Return (X, Y) of the center of cell containing provided text 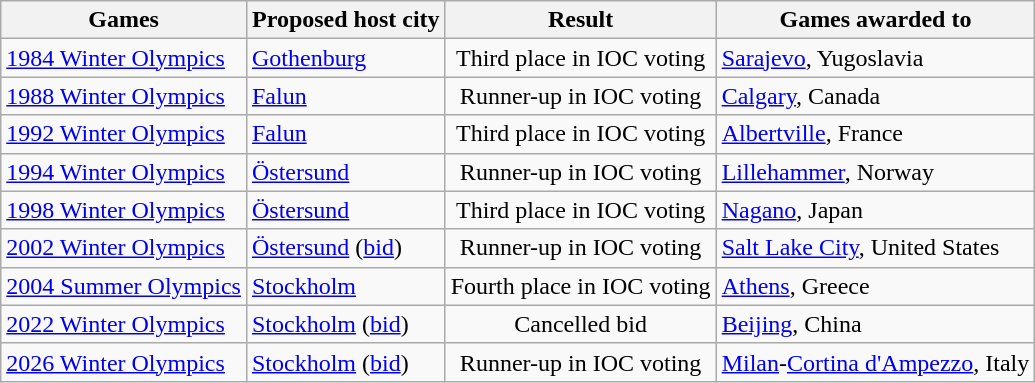
Östersund (bid) (346, 248)
Result (580, 20)
Cancelled bid (580, 324)
Nagano, Japan (876, 210)
Albertville, France (876, 134)
Proposed host city (346, 20)
Sarajevo, Yugoslavia (876, 58)
1994 Winter Olympics (124, 172)
Games awarded to (876, 20)
1998 Winter Olympics (124, 210)
Gothenburg (346, 58)
2004 Summer Olympics (124, 286)
2026 Winter Olympics (124, 362)
Salt Lake City, United States (876, 248)
2002 Winter Olympics (124, 248)
Games (124, 20)
Lillehammer, Norway (876, 172)
2022 Winter Olympics (124, 324)
Athens, Greece (876, 286)
Milan-Cortina d'Ampezzo, Italy (876, 362)
1988 Winter Olympics (124, 96)
1992 Winter Olympics (124, 134)
1984 Winter Olympics (124, 58)
Beijing, China (876, 324)
Calgary, Canada (876, 96)
Stockholm (346, 286)
Fourth place in IOC voting (580, 286)
